Determine the [x, y] coordinate at the center of the cell enclosing the given text.  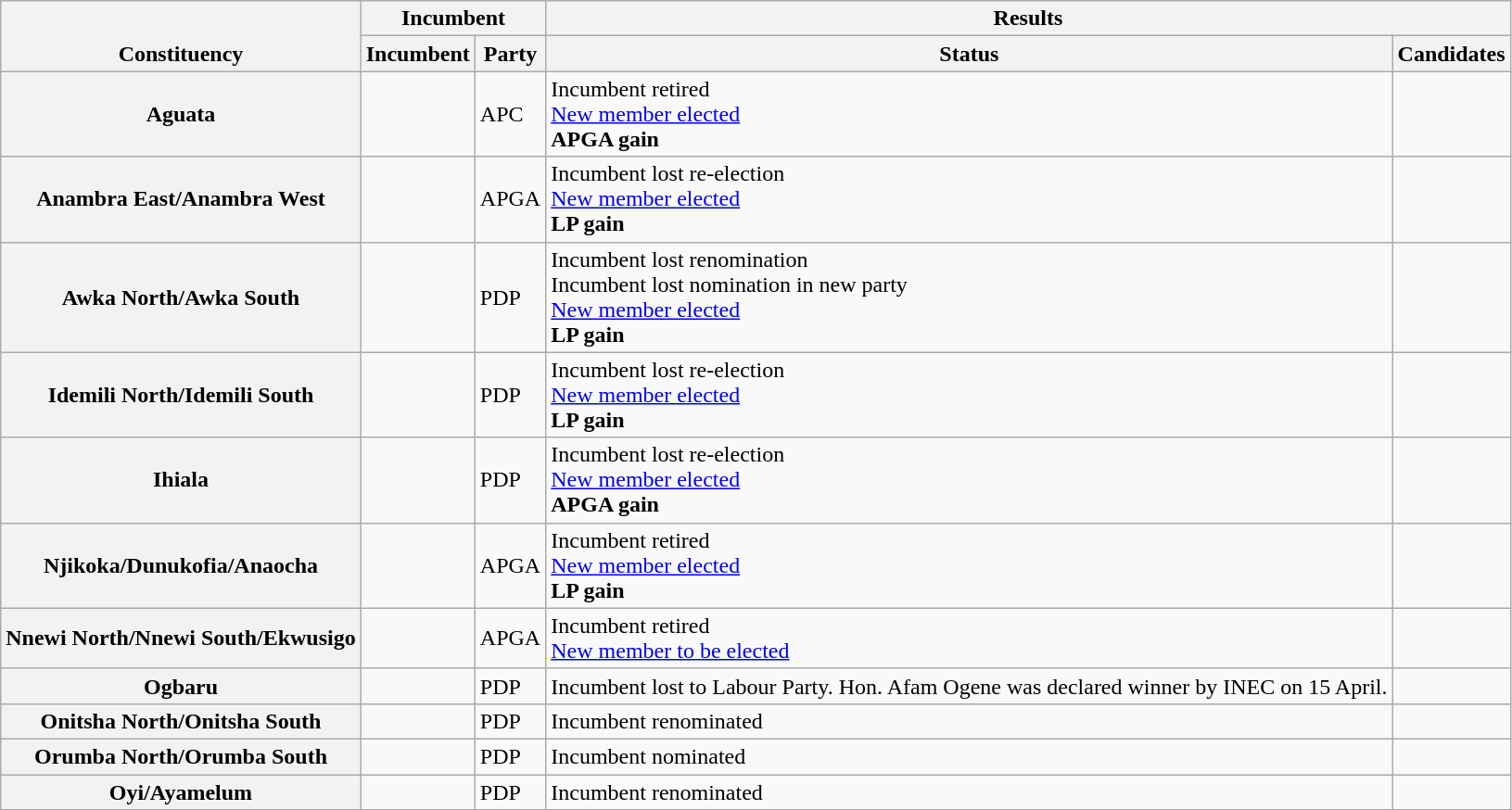
Results [1028, 19]
Ogbaru [181, 686]
Incumbent lost renominationIncumbent lost nomination in new partyNew member electedLP gain [970, 297]
Onitsha North/Onitsha South [181, 721]
Anambra East/Anambra West [181, 199]
Awka North/Awka South [181, 297]
Incumbent lost re-electionNew member electedAPGA gain [970, 480]
Ihiala [181, 480]
Incumbent retiredNew member electedLP gain [970, 565]
Aguata [181, 114]
Incumbent retiredNew member to be elected [970, 638]
Party [510, 54]
Constituency [181, 36]
Incumbent lost to Labour Party. Hon. Afam Ogene was declared winner by INEC on 15 April. [970, 686]
APC [510, 114]
Incumbent nominated [970, 756]
Idemili North/Idemili South [181, 395]
Oyi/Ayamelum [181, 792]
Candidates [1452, 54]
Status [970, 54]
Njikoka/Dunukofia/Anaocha [181, 565]
Incumbent retiredNew member electedAPGA gain [970, 114]
Nnewi North/Nnewi South/Ekwusigo [181, 638]
Orumba North/Orumba South [181, 756]
